From the cell containing the given text, extract its center point as [x, y] coordinate. 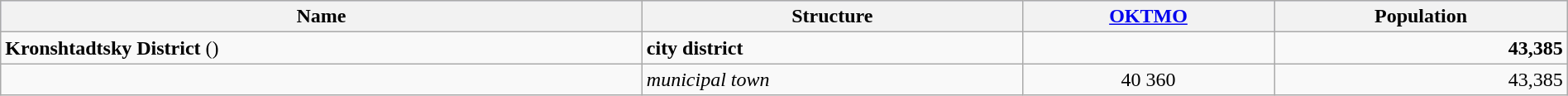
Population [1421, 17]
municipal town [832, 79]
Name [322, 17]
OKTMO [1148, 17]
Structure [832, 17]
Kronshtadtsky District () [322, 48]
city district [832, 48]
40 360 [1148, 79]
